From the cell containing the given text, extract its center point as (x, y) coordinate. 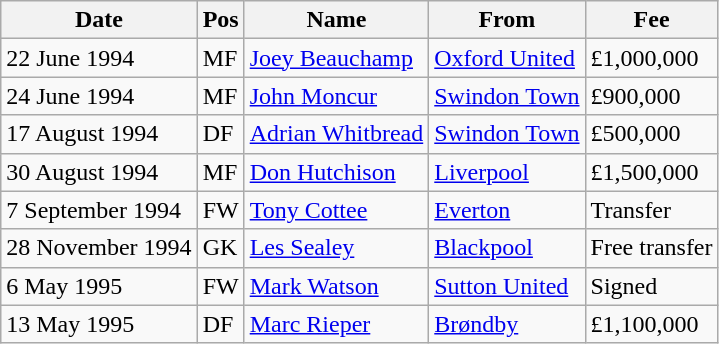
Joey Beauchamp (336, 58)
Everton (507, 210)
£1,500,000 (652, 172)
13 May 1995 (99, 324)
Les Sealey (336, 248)
24 June 1994 (99, 96)
Pos (220, 20)
Free transfer (652, 248)
£1,100,000 (652, 324)
17 August 1994 (99, 134)
Blackpool (507, 248)
Don Hutchison (336, 172)
Fee (652, 20)
30 August 1994 (99, 172)
28 November 1994 (99, 248)
£900,000 (652, 96)
Oxford United (507, 58)
£1,000,000 (652, 58)
Sutton United (507, 286)
Date (99, 20)
Name (336, 20)
6 May 1995 (99, 286)
Mark Watson (336, 286)
From (507, 20)
Brøndby (507, 324)
Liverpool (507, 172)
John Moncur (336, 96)
Signed (652, 286)
Tony Cottee (336, 210)
Transfer (652, 210)
22 June 1994 (99, 58)
7 September 1994 (99, 210)
Adrian Whitbread (336, 134)
Marc Rieper (336, 324)
GK (220, 248)
£500,000 (652, 134)
